Return the (x, y) coordinate for the center point of the cell that contains the specified text.  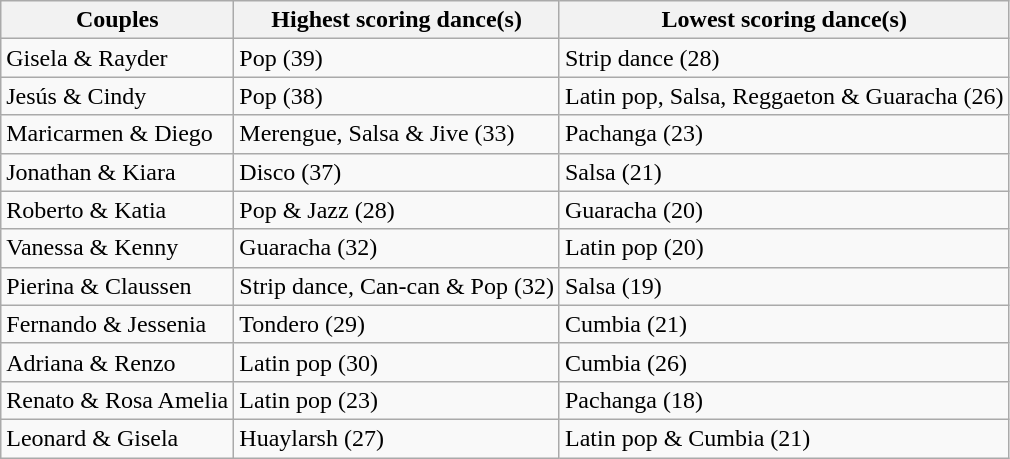
Roberto & Katia (118, 210)
Maricarmen & Diego (118, 134)
Merengue, Salsa & Jive (33) (397, 134)
Guaracha (32) (397, 248)
Couples (118, 20)
Vanessa & Kenny (118, 248)
Pop & Jazz (28) (397, 210)
Latin pop (30) (397, 362)
Cumbia (21) (784, 324)
Disco (37) (397, 172)
Latin pop, Salsa, Reggaeton & Guaracha (26) (784, 96)
Fernando & Jessenia (118, 324)
Gisela & Rayder (118, 58)
Jonathan & Kiara (118, 172)
Strip dance, Can-can & Pop (32) (397, 286)
Pop (38) (397, 96)
Jesús & Cindy (118, 96)
Leonard & Gisela (118, 438)
Pop (39) (397, 58)
Huaylarsh (27) (397, 438)
Strip dance (28) (784, 58)
Highest scoring dance(s) (397, 20)
Tondero (29) (397, 324)
Pachanga (18) (784, 400)
Salsa (19) (784, 286)
Latin pop (23) (397, 400)
Lowest scoring dance(s) (784, 20)
Pachanga (23) (784, 134)
Renato & Rosa Amelia (118, 400)
Pierina & Claussen (118, 286)
Cumbia (26) (784, 362)
Guaracha (20) (784, 210)
Latin pop & Cumbia (21) (784, 438)
Salsa (21) (784, 172)
Latin pop (20) (784, 248)
Adriana & Renzo (118, 362)
